Extract the [x, y] coordinate from the center of the cell holding the provided text.  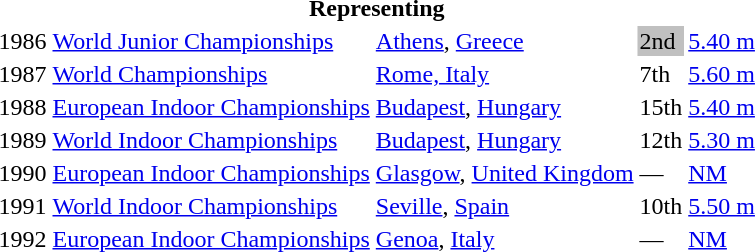
15th [661, 107]
World Championships [211, 74]
2nd [661, 41]
Athens, Greece [504, 41]
7th [661, 74]
— [661, 173]
World Junior Championships [211, 41]
12th [661, 140]
10th [661, 206]
Glasgow, United Kingdom [504, 173]
Seville, Spain [504, 206]
Rome, Italy [504, 74]
